Search for the cell housing the specified text and yield its [x, y] center coordinate. 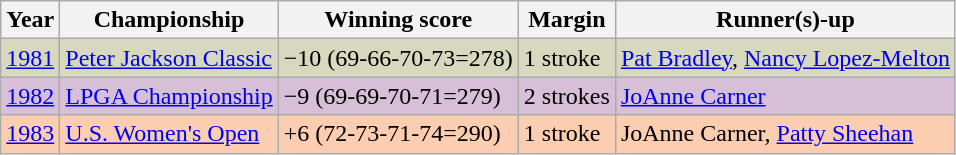
JoAnne Carner [785, 96]
1983 [30, 134]
+6 (72-73-71-74=290) [398, 134]
−9 (69-69-70-71=279) [398, 96]
1982 [30, 96]
U.S. Women's Open [169, 134]
Winning score [398, 20]
Runner(s)-up [785, 20]
−10 (69-66-70-73=278) [398, 58]
2 strokes [566, 96]
Margin [566, 20]
LPGA Championship [169, 96]
JoAnne Carner, Patty Sheehan [785, 134]
Year [30, 20]
Peter Jackson Classic [169, 58]
1981 [30, 58]
Championship [169, 20]
Pat Bradley, Nancy Lopez-Melton [785, 58]
